Output the [x, y] coordinate of the center of the cell containing the given text.  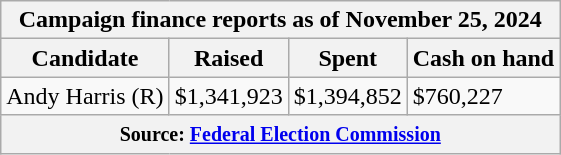
Raised [228, 58]
Source: Federal Election Commission [280, 134]
Campaign finance reports as of November 25, 2024 [280, 20]
Candidate [85, 58]
Spent [348, 58]
Andy Harris (R) [85, 96]
$1,394,852 [348, 96]
$760,227 [483, 96]
Cash on hand [483, 58]
$1,341,923 [228, 96]
